From the cell containing the given text, extract its center point as (x, y) coordinate. 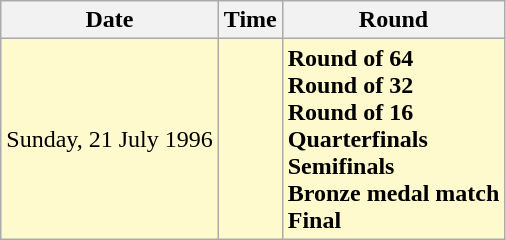
Round of 64Round of 32Round of 16QuarterfinalsSemifinalsBronze medal matchFinal (394, 139)
Date (110, 20)
Sunday, 21 July 1996 (110, 139)
Time (250, 20)
Round (394, 20)
